Scan for the cell matching the given text and deliver its [X, Y] coordinate at center. 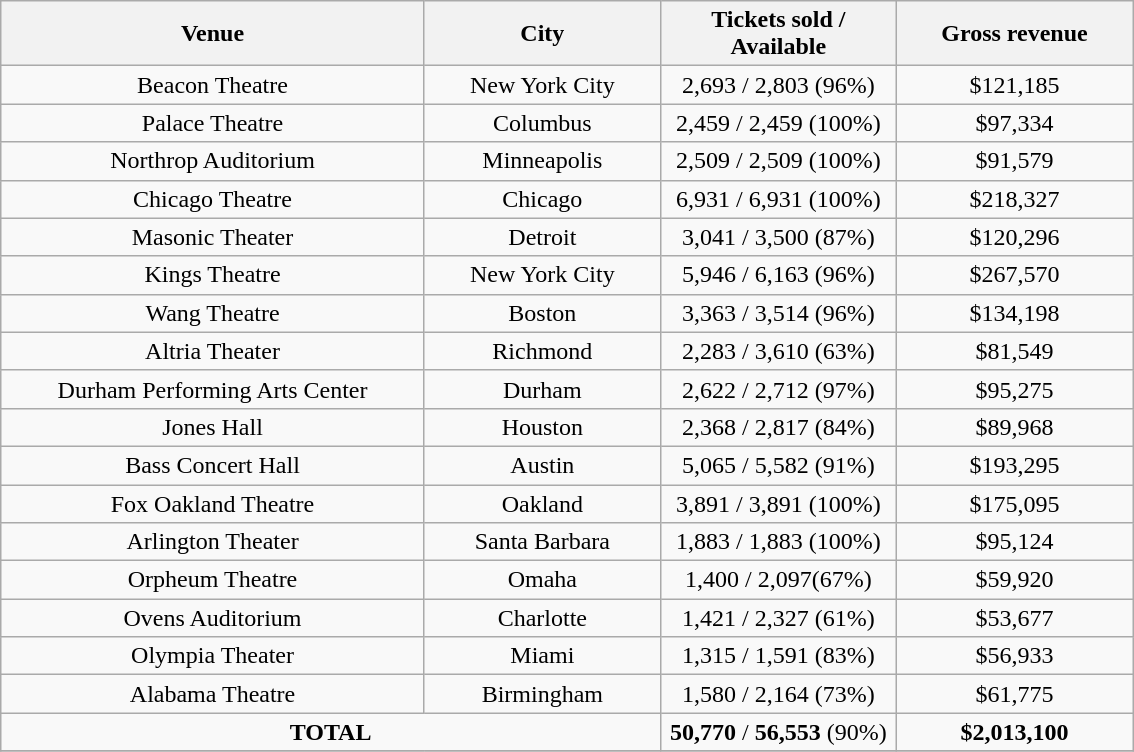
50,770 / 56,553 (90%) [778, 732]
Beacon Theatre [213, 85]
1,421 / 2,327 (61%) [778, 618]
Santa Barbara [542, 542]
3,891 / 3,891 (100%) [778, 503]
2,459 / 2,459 (100%) [778, 123]
Durham [542, 389]
$97,334 [1014, 123]
Birmingham [542, 694]
Ovens Auditorium [213, 618]
Chicago Theatre [213, 199]
Richmond [542, 351]
$53,677 [1014, 618]
$59,920 [1014, 580]
Olympia Theater [213, 656]
Boston [542, 313]
5,946 / 6,163 (96%) [778, 275]
$89,968 [1014, 427]
Bass Concert Hall [213, 465]
$56,933 [1014, 656]
Arlington Theater [213, 542]
Palace Theatre [213, 123]
$193,295 [1014, 465]
Gross revenue [1014, 34]
$175,095 [1014, 503]
Fox Oakland Theatre [213, 503]
Kings Theatre [213, 275]
2,693 / 2,803 (96%) [778, 85]
Altria Theater [213, 351]
Columbus [542, 123]
Chicago [542, 199]
3,041 / 3,500 (87%) [778, 237]
Orpheum Theatre [213, 580]
Masonic Theater [213, 237]
Alabama Theatre [213, 694]
1,400 / 2,097(67%) [778, 580]
Venue [213, 34]
Jones Hall [213, 427]
$120,296 [1014, 237]
$121,185 [1014, 85]
2,622 / 2,712 (97%) [778, 389]
3,363 / 3,514 (96%) [778, 313]
1,315 / 1,591 (83%) [778, 656]
Wang Theatre [213, 313]
Northrop Auditorium [213, 161]
$134,198 [1014, 313]
$61,775 [1014, 694]
$95,275 [1014, 389]
Charlotte [542, 618]
6,931 / 6,931 (100%) [778, 199]
$267,570 [1014, 275]
$2,013,100 [1014, 732]
Miami [542, 656]
2,509 / 2,509 (100%) [778, 161]
TOTAL [331, 732]
Austin [542, 465]
$91,579 [1014, 161]
Minneapolis [542, 161]
$95,124 [1014, 542]
2,283 / 3,610 (63%) [778, 351]
Detroit [542, 237]
Omaha [542, 580]
Oakland [542, 503]
City [542, 34]
$81,549 [1014, 351]
1,883 / 1,883 (100%) [778, 542]
2,368 / 2,817 (84%) [778, 427]
Durham Performing Arts Center [213, 389]
Tickets sold / Available [778, 34]
$218,327 [1014, 199]
5,065 / 5,582 (91%) [778, 465]
1,580 / 2,164 (73%) [778, 694]
Houston [542, 427]
